Scan for the cell matching the given text and deliver its (x, y) coordinate at center. 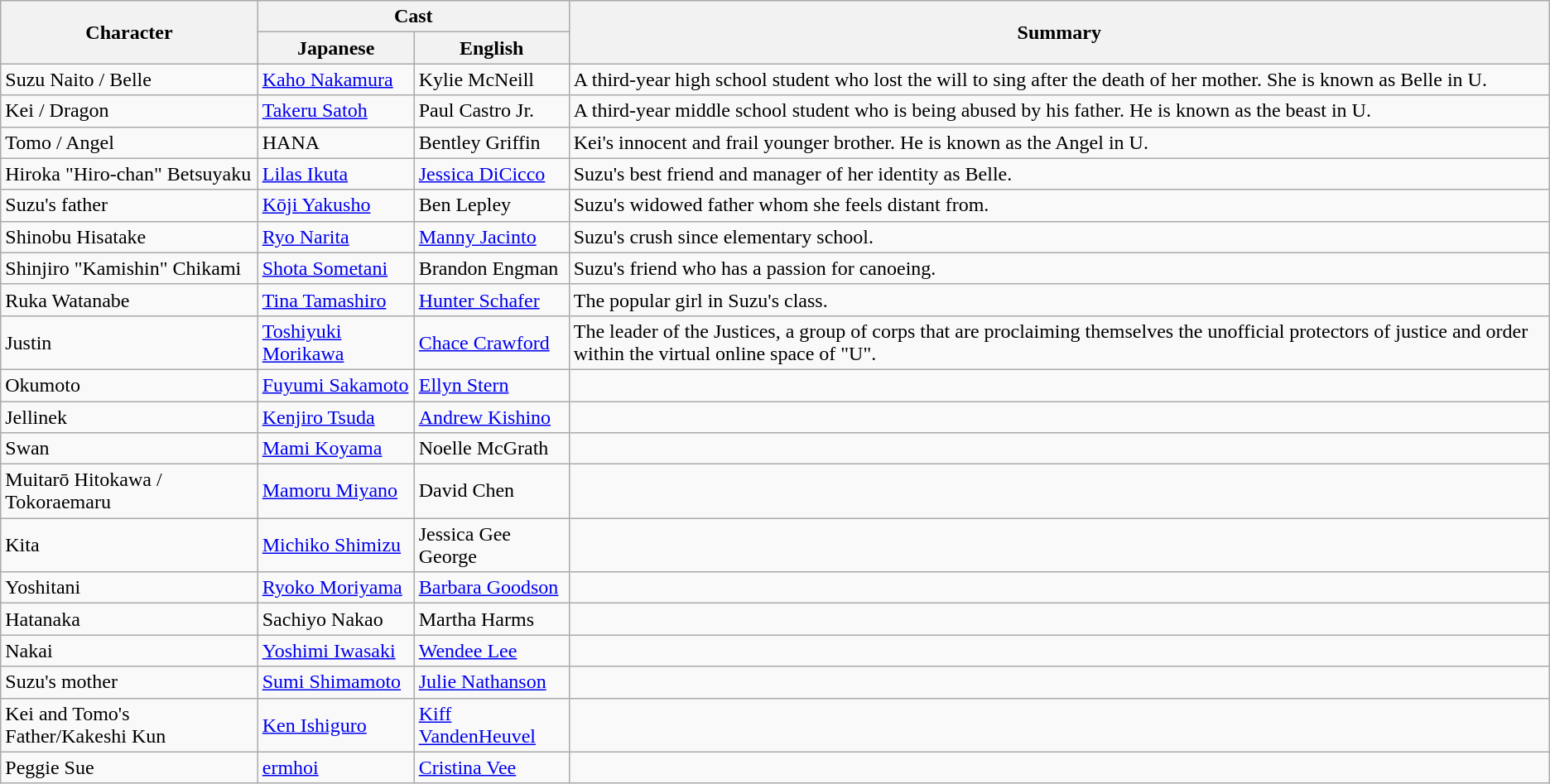
Nakai (129, 651)
Kōji Yakusho (336, 205)
Justin (129, 343)
Jessica Gee George (492, 545)
A third-year high school student who lost the will to sing after the death of her mother. She is known as Belle in U. (1059, 79)
Sachiyo Nakao (336, 619)
Kenjiro Tsuda (336, 416)
Hunter Schafer (492, 300)
Suzu's friend who has a passion for canoeing. (1059, 268)
Ben Lepley (492, 205)
Shinjiro "Kamishin" Chikami (129, 268)
English (492, 48)
Takeru Satoh (336, 111)
Swan (129, 449)
Wendee Lee (492, 651)
Barbara Goodson (492, 588)
Cast (413, 17)
David Chen (492, 492)
Chace Crawford (492, 343)
Kylie McNeill (492, 79)
Peggie Sue (129, 767)
HANA (336, 142)
Japanese (336, 48)
Martha Harms (492, 619)
Summary (1059, 32)
Shinobu Hisatake (129, 237)
The popular girl in Suzu's class. (1059, 300)
Kiff VandenHeuvel (492, 725)
Ryo Narita (336, 237)
ermhoi (336, 767)
Ellyn Stern (492, 385)
Suzu's father (129, 205)
Kei and Tomo's Father/Kakeshi Kun (129, 725)
Ruka Watanabe (129, 300)
Kita (129, 545)
Suzu's mother (129, 682)
Okumoto (129, 385)
Ken Ishiguro (336, 725)
Lilas Ikuta (336, 174)
Ryoko Moriyama (336, 588)
Yoshitani (129, 588)
Hiroka "Hiro-chan" Betsuyaku (129, 174)
Jessica DiCicco (492, 174)
Bentley Griffin (492, 142)
Manny Jacinto (492, 237)
Andrew Kishino (492, 416)
A third-year middle school student who is being abused by his father. He is known as the beast in U. (1059, 111)
Hatanaka (129, 619)
Paul Castro Jr. (492, 111)
Suzu Naito / Belle (129, 79)
Kei's innocent and frail younger brother. He is known as the Angel in U. (1059, 142)
Julie Nathanson (492, 682)
Cristina Vee (492, 767)
Sumi Shimamoto (336, 682)
Toshiyuki Morikawa (336, 343)
Mami Koyama (336, 449)
Character (129, 32)
Tina Tamashiro (336, 300)
Mamoru Miyano (336, 492)
Shota Sometani (336, 268)
Kei / Dragon (129, 111)
Jellinek (129, 416)
Noelle McGrath (492, 449)
Brandon Engman (492, 268)
Yoshimi Iwasaki (336, 651)
Muitarō Hitokawa / Tokoraemaru (129, 492)
Fuyumi Sakamoto (336, 385)
Suzu's best friend and manager of her identity as Belle. (1059, 174)
Kaho Nakamura (336, 79)
Michiko Shimizu (336, 545)
Suzu's widowed father whom she feels distant from. (1059, 205)
Suzu's crush since elementary school. (1059, 237)
Tomo / Angel (129, 142)
